Detect which cell encompasses the target text, then output its [X, Y] center coordinate. 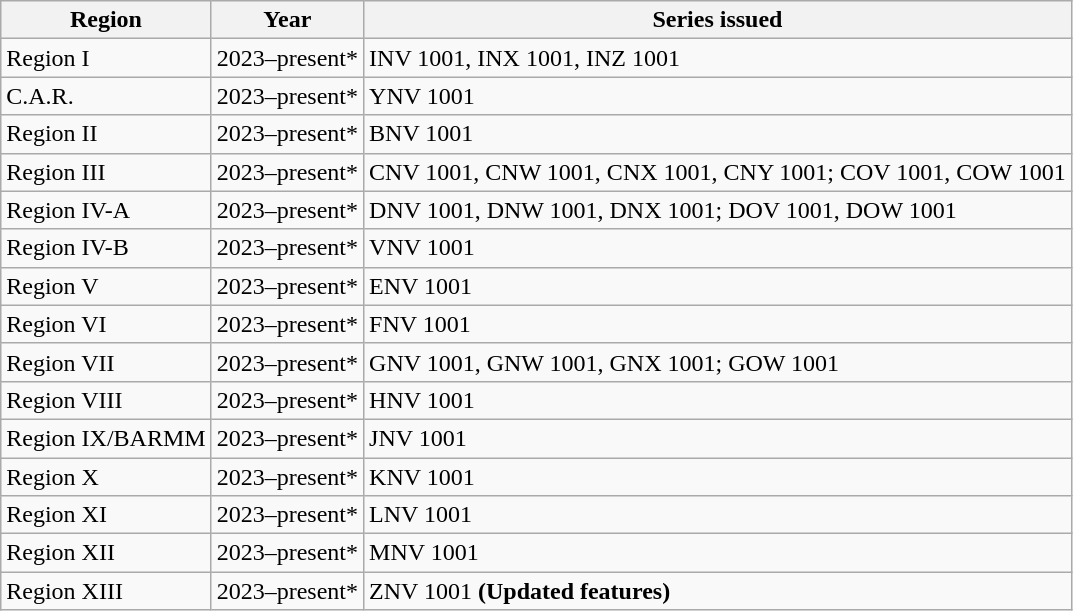
Region VI [106, 324]
KNV 1001 [718, 477]
Region II [106, 134]
CNV 1001, CNW 1001, CNX 1001, CNY 1001; COV 1001, COW 1001 [718, 172]
Region IV-B [106, 248]
Region XII [106, 553]
Series issued [718, 20]
Region XI [106, 515]
ENV 1001 [718, 286]
Region VIII [106, 400]
DNV 1001, DNW 1001, DNX 1001; DOV 1001, DOW 1001 [718, 210]
LNV 1001 [718, 515]
Region VII [106, 362]
FNV 1001 [718, 324]
GNV 1001, GNW 1001, GNX 1001; GOW 1001 [718, 362]
Region IX/BARMM [106, 438]
C.A.R. [106, 96]
JNV 1001 [718, 438]
INV 1001, INX 1001, INZ 1001 [718, 58]
Region IV-A [106, 210]
BNV 1001 [718, 134]
YNV 1001 [718, 96]
Region I [106, 58]
Region XIII [106, 591]
VNV 1001 [718, 248]
MNV 1001 [718, 553]
Region III [106, 172]
ZNV 1001 (Updated features) [718, 591]
Region X [106, 477]
Year [287, 20]
HNV 1001 [718, 400]
Region [106, 20]
Region V [106, 286]
